Find where the given text appears and provide that cell's center as (x, y) coordinate. 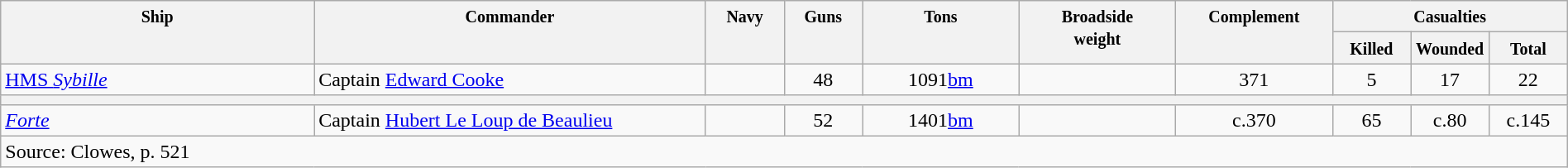
Total (1528, 48)
Killed (1371, 48)
Navy (744, 32)
Casualties (1450, 17)
Tons (941, 32)
Wounded (1451, 48)
Forte (157, 120)
1091bm (941, 79)
Guns (824, 32)
Broadsideweight (1097, 32)
371 (1254, 79)
HMS Sybille (157, 79)
Commander (510, 32)
65 (1371, 120)
22 (1528, 79)
Complement (1254, 32)
48 (824, 79)
17 (1451, 79)
5 (1371, 79)
1401bm (941, 120)
c.370 (1254, 120)
Captain Hubert Le Loup de Beaulieu (510, 120)
52 (824, 120)
Source: Clowes, p. 521 (784, 151)
Captain Edward Cooke (510, 79)
c.145 (1528, 120)
Ship (157, 32)
c.80 (1451, 120)
